Pinpoint the cell where the given text exists, returning its [X, Y] midpoint coordinate. 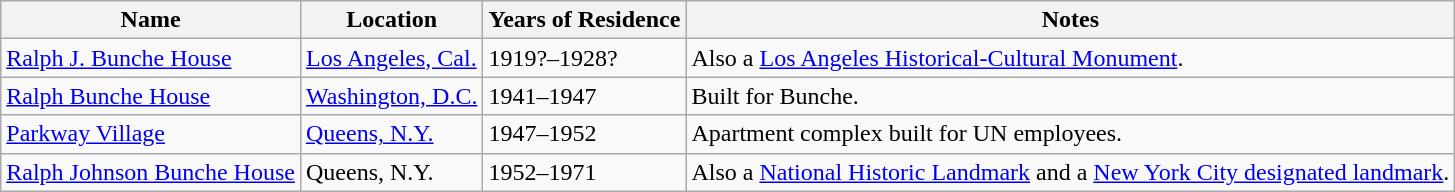
Notes [1070, 20]
Ralph Johnson Bunche House [151, 172]
Name [151, 20]
Location [391, 20]
Years of Residence [584, 20]
Los Angeles, Cal. [391, 58]
Ralph Bunche House [151, 96]
Washington, D.C. [391, 96]
1919?–1928? [584, 58]
1952–1971 [584, 172]
1941–1947 [584, 96]
Built for Bunche. [1070, 96]
Also a Los Angeles Historical-Cultural Monument. [1070, 58]
Apartment complex built for UN employees. [1070, 134]
Also a National Historic Landmark and a New York City designated landmark. [1070, 172]
Parkway Village [151, 134]
1947–1952 [584, 134]
Ralph J. Bunche House [151, 58]
